Identify which cell holds the provided text, then report its (x, y) central coordinate. 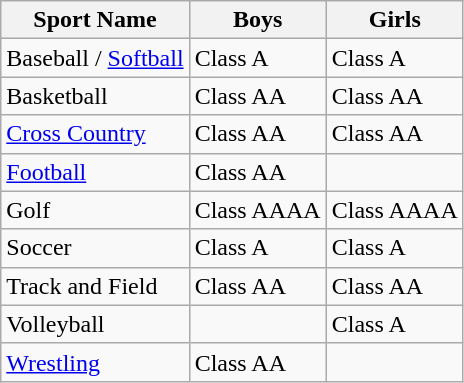
Sport Name (95, 20)
Volleyball (95, 324)
Cross Country (95, 134)
Basketball (95, 96)
Baseball / Softball (95, 58)
Wrestling (95, 362)
Girls (394, 20)
Track and Field (95, 286)
Golf (95, 210)
Football (95, 172)
Boys (258, 20)
Soccer (95, 248)
